Scan for the cell matching the given text and deliver its (x, y) coordinate at center. 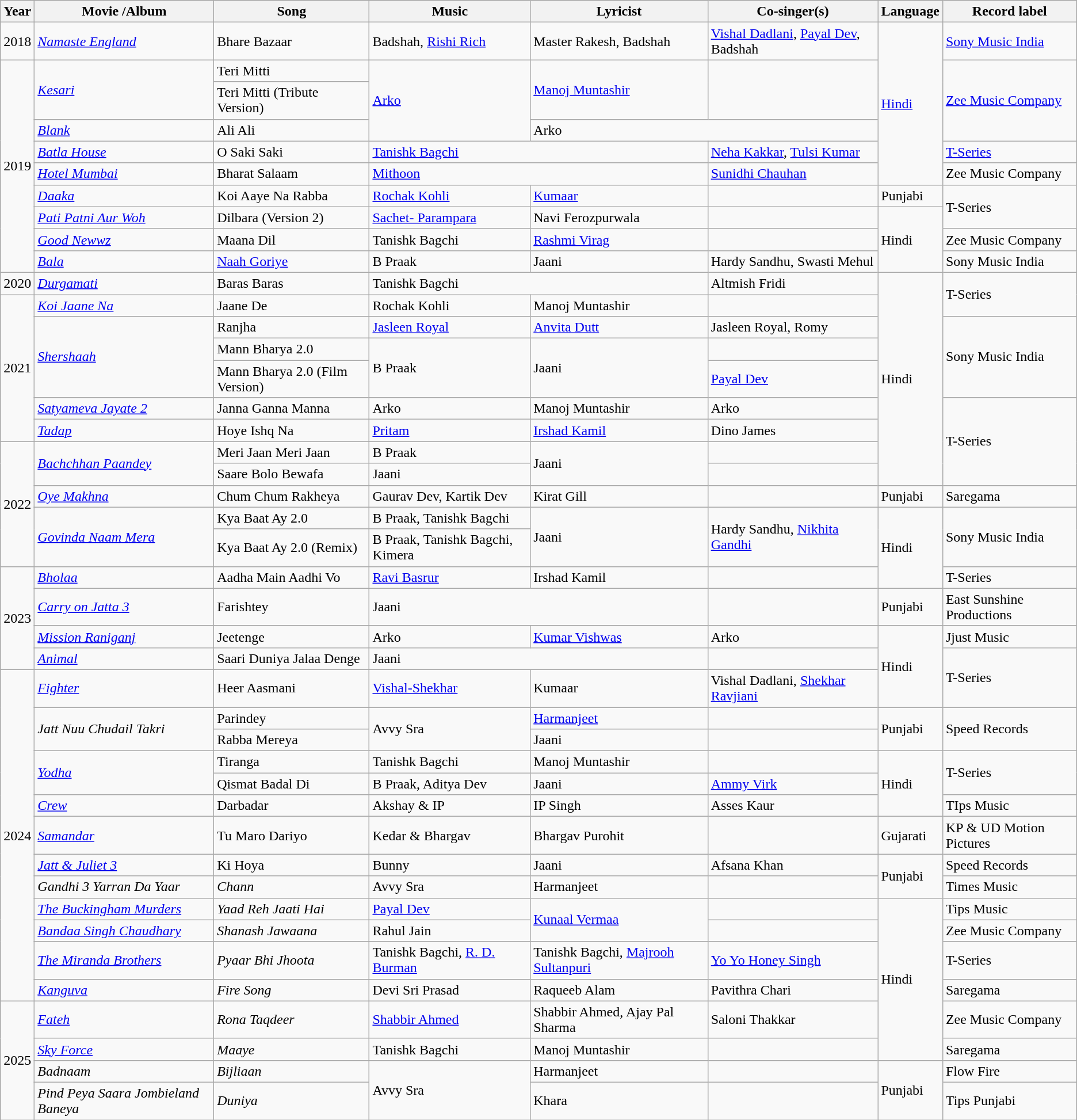
Rashmi Virag (619, 239)
Badnaam (124, 1071)
Vishal-Shekhar (450, 688)
Jasleen Royal (450, 327)
Sunidhi Chauhan (793, 174)
Jaane De (292, 306)
Batla House (124, 152)
Yaad Reh Jaati Hai (292, 909)
Bhargav Purohit (619, 836)
Chum Chum Rakheya (292, 496)
Asses Kaur (793, 806)
Fateh (124, 1020)
Jatt Nuu Chudail Takri (124, 729)
Durgamati (124, 283)
Badshah, Rishi Rich (450, 41)
Maaye (292, 1049)
East Sunshine Productions (1009, 607)
Kanguva (124, 990)
Raqueeb Alam (619, 990)
Samandar (124, 836)
Navi Ferozpurwala (619, 218)
Neha Kakkar, Tulsi Kumar (793, 152)
TIps Music (1009, 806)
IP Singh (619, 806)
Jatt & Juliet 3 (124, 865)
Ki Hoya (292, 865)
Altmish Fridi (793, 283)
Rabba Mereya (292, 740)
Animal (124, 658)
Ali Ali (292, 130)
2021 (17, 368)
Yodha (124, 773)
2023 (17, 618)
Vishal Dadlani, Payal Dev, Badshah (793, 41)
Shabbir Ahmed, Ajay Pal Sharma (619, 1020)
2020 (17, 283)
O Saki Saki (292, 152)
Kedar & Bhargav (450, 836)
2025 (17, 1060)
Dilbara (Version 2) (292, 218)
Jjust Music (1009, 637)
B Praak, Tanishk Bagchi (450, 518)
Vishal Dadlani, Shekhar Ravjiani (793, 688)
Bala (124, 261)
2019 (17, 166)
Dino James (793, 431)
Bandaa Singh Chaudhary (124, 931)
Year (17, 12)
Sachet- Parampara (450, 218)
Record label (1009, 12)
Namaste England (124, 41)
Govinda Naam Mera (124, 536)
Teri Mitti (292, 71)
Shabbir Ahmed (450, 1020)
Good Newwz (124, 239)
Kya Baat Ay 2.0 (292, 518)
Bunny (450, 865)
Kumar Vishwas (619, 637)
Tadap (124, 431)
Pati Patni Aur Woh (124, 218)
Janna Ganna Manna (292, 409)
Ranjha (292, 327)
Fire Song (292, 990)
Hardy Sandhu, Nikhita Gandhi (793, 536)
Gujarati (910, 836)
Parindey (292, 718)
Mission Raniganj (124, 637)
Kya Baat Ay 2.0 (Remix) (292, 548)
Mithoon (538, 174)
Shanash Jawaana (292, 931)
Aadha Main Aadhi Vo (292, 577)
Times Music (1009, 887)
Afsana Khan (793, 865)
Gaurav Dev, Kartik Dev (450, 496)
2018 (17, 41)
Tanishk Bagchi, R. D. Burman (450, 960)
Bachchhan Paandey (124, 463)
Gandhi 3 Yarran Da Yaar (124, 887)
Satyameva Jayate 2 (124, 409)
Language (910, 12)
Jasleen Royal, Romy (793, 327)
Khara (619, 1100)
Daaka (124, 196)
Teri Mitti (Tribute Version) (292, 100)
Pind Peya Saara Jombieland Baneya (124, 1100)
B Praak, Aditya Dev (450, 784)
Song (292, 12)
Kunaal Vermaa (619, 920)
Koi Aaye Na Rabba (292, 196)
2022 (17, 504)
Mann Bharya 2.0 (292, 349)
Koi Jaane Na (124, 306)
Tips Music (1009, 909)
Anvita Dutt (619, 327)
Hardy Sandhu, Swasti Mehul (793, 261)
Bharat Salaam (292, 174)
The Buckingham Murders (124, 909)
Qismat Badal Di (292, 784)
Maana Dil (292, 239)
Farishtey (292, 607)
B Praak, Tanishk Bagchi, Kimera (450, 548)
Saari Duniya Jalaa Denge (292, 658)
Darbadar (292, 806)
Jeetenge (292, 637)
Lyricist (619, 12)
KP & UD Motion Pictures (1009, 836)
Pyaar Bhi Jhoota (292, 960)
Pavithra Chari (793, 990)
Tu Maro Dariyo (292, 836)
2024 (17, 835)
Tips Punjabi (1009, 1100)
Master Rakesh, Badshah (619, 41)
Music (450, 12)
Blank (124, 130)
Rona Taqdeer (292, 1020)
Ravi Basrur (450, 577)
Tanishk Bagchi, Majrooh Sultanpuri (619, 960)
Chann (292, 887)
Akshay & IP (450, 806)
Saare Bolo Bewafa (292, 474)
Kirat Gill (619, 496)
Ammy Virk (793, 784)
Devi Sri Prasad (450, 990)
Saloni Thakkar (793, 1020)
Sky Force (124, 1049)
Flow Fire (1009, 1071)
Rahul Jain (450, 931)
Baras Baras (292, 283)
Kesari (124, 90)
Movie /Album (124, 12)
Hoye Ishq Na (292, 431)
Pritam (450, 431)
Meri Jaan Meri Jaan (292, 452)
Shershaah (124, 357)
Hotel Mumbai (124, 174)
Heer Aasmani (292, 688)
The Miranda Brothers (124, 960)
Bhare Bazaar (292, 41)
Bholaa (124, 577)
Naah Goriye (292, 261)
Crew (124, 806)
Yo Yo Honey Singh (793, 960)
Co-singer(s) (793, 12)
Bijliaan (292, 1071)
Oye Makhna (124, 496)
Mann Bharya 2.0 (Film Version) (292, 379)
Duniya (292, 1100)
Tiranga (292, 762)
Carry on Jatta 3 (124, 607)
Fighter (124, 688)
